Determine the (X, Y) coordinate at the center of the cell enclosing the given text.  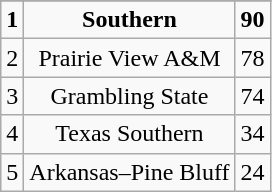
5 (12, 172)
Grambling State (130, 96)
74 (252, 96)
Southern (130, 20)
90 (252, 20)
Arkansas–Pine Bluff (130, 172)
1 (12, 20)
Prairie View A&M (130, 58)
Texas Southern (130, 134)
78 (252, 58)
34 (252, 134)
24 (252, 172)
3 (12, 96)
2 (12, 58)
4 (12, 134)
